Return the (x, y) coordinate for the center point of the cell that contains the specified text.  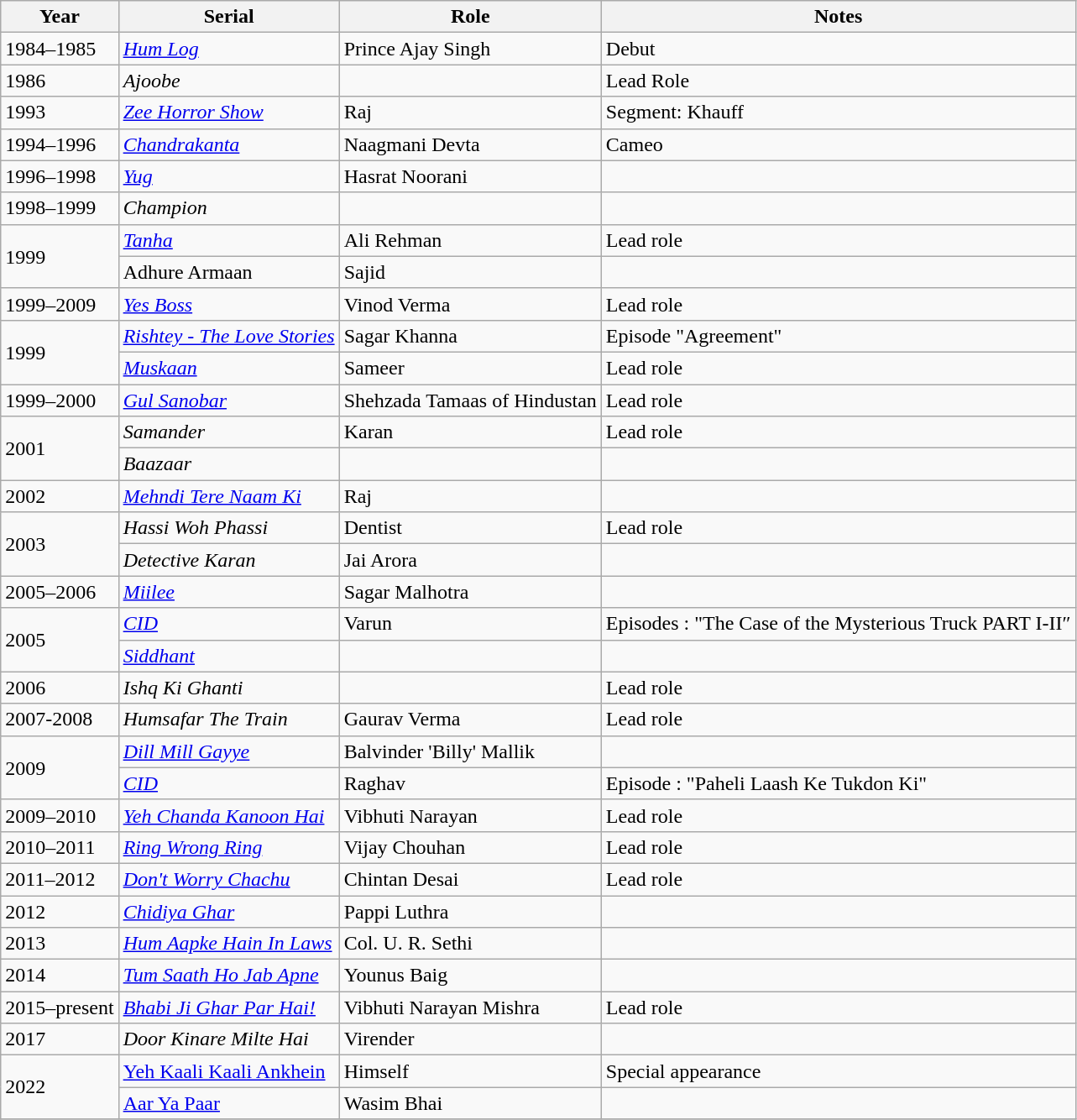
1999–2000 (60, 400)
Chandrakanta (228, 144)
2003 (60, 544)
Yeh Kaali Kaali Ankhein (228, 1071)
Yug (228, 176)
Hasrat Noorani (470, 176)
1993 (60, 113)
1996–1998 (60, 176)
Year (60, 17)
Gaurav Verma (470, 720)
Vinod Verma (470, 304)
Gul Sanobar (228, 400)
Ali Rehman (470, 240)
Champion (228, 208)
Rishtey - The Love Stories (228, 336)
Episode "Agreement" (838, 336)
Hum Aapke Hain In Laws (228, 944)
Wasim Bhai (470, 1103)
Segment: Khauff (838, 113)
Shehzada Tamaas of Hindustan (470, 400)
Raghav (470, 783)
Ishq Ki Ghanti (228, 688)
Naagmani Devta (470, 144)
Himself (470, 1071)
Adhure Armaan (228, 272)
2014 (60, 976)
Lead Role (838, 81)
2010–2011 (60, 847)
Sajid (470, 272)
1998–1999 (60, 208)
2001 (60, 448)
1986 (60, 81)
2005 (60, 640)
Episodes : "The Case of the Mysterious Truck PART I-II″ (838, 624)
Notes (838, 17)
Vibhuti Narayan (470, 815)
2005–2006 (60, 592)
2017 (60, 1039)
Prince Ajay Singh (470, 49)
Siddhant (228, 656)
Ajoobe (228, 81)
Debut (838, 49)
Sagar Malhotra (470, 592)
2007-2008 (60, 720)
Tanha (228, 240)
Muskaan (228, 368)
Humsafar The Train (228, 720)
Door Kinare Milte Hai (228, 1039)
Chidiya Ghar (228, 911)
Sameer (470, 368)
Virender (470, 1039)
Dentist (470, 528)
Detective Karan (228, 560)
Hassi Woh Phassi (228, 528)
Younus Baig (470, 976)
Samander (228, 432)
2009 (60, 767)
Vijay Chouhan (470, 847)
Yeh Chanda Kanoon Hai (228, 815)
2012 (60, 911)
Balvinder 'Billy' Mallik (470, 751)
2006 (60, 688)
Aar Ya Paar (228, 1103)
Hum Log (228, 49)
Miilee (228, 592)
1999–2009 (60, 304)
2022 (60, 1087)
Episode : "Paheli Laash Ke Tukdon Ki" (838, 783)
Bhabi Ji Ghar Par Hai! (228, 1007)
Col. U. R. Sethi (470, 944)
Dill Mill Gayye (228, 751)
Serial (228, 17)
Zee Horror Show (228, 113)
1994–1996 (60, 144)
Karan (470, 432)
1984–1985 (60, 49)
2011–2012 (60, 879)
Varun (470, 624)
Ring Wrong Ring (228, 847)
2009–2010 (60, 815)
Yes Boss (228, 304)
Jai Arora (470, 560)
Baazaar (228, 464)
Mehndi Tere Naam Ki (228, 496)
Tum Saath Ho Jab Apne (228, 976)
Chintan Desai (470, 879)
Cameo (838, 144)
Don't Worry Chachu (228, 879)
Vibhuti Narayan Mishra (470, 1007)
Sagar Khanna (470, 336)
Special appearance (838, 1071)
Pappi Luthra (470, 911)
2013 (60, 944)
2002 (60, 496)
2015–present (60, 1007)
Role (470, 17)
